Output the [x, y] coordinate of the center of the cell containing the given text.  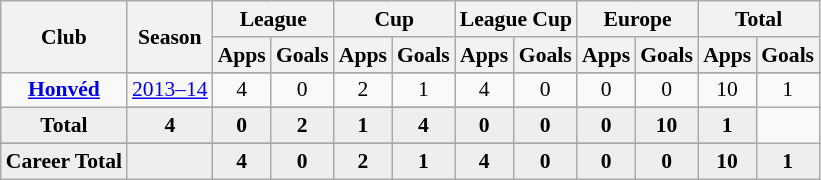
Season [170, 36]
Europe [638, 19]
2013–14 [170, 90]
Cup [394, 19]
Career Total [64, 162]
Club [64, 36]
League [274, 19]
League Cup [516, 19]
Honvéd [64, 90]
